Return the (x, y) coordinate for the center point of the cell that contains the specified text.  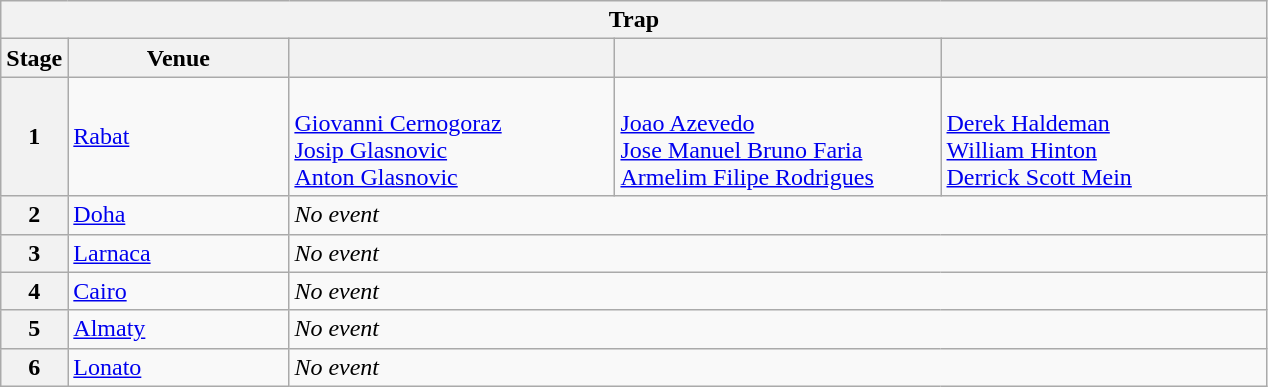
4 (34, 291)
Stage (34, 58)
1 (34, 136)
6 (34, 367)
Derek Haldeman William Hinton Derrick Scott Mein (1104, 136)
Larnaca (178, 253)
Almaty (178, 329)
Cairo (178, 291)
Trap (634, 20)
Lonato (178, 367)
5 (34, 329)
Joao Azevedo Jose Manuel Bruno Faria Armelim Filipe Rodrigues (778, 136)
Giovanni Cernogoraz Josip Glasnovic Anton Glasnovic (452, 136)
Doha (178, 215)
Venue (178, 58)
Rabat (178, 136)
2 (34, 215)
3 (34, 253)
